Find where the given text appears and provide that cell's center as (x, y) coordinate. 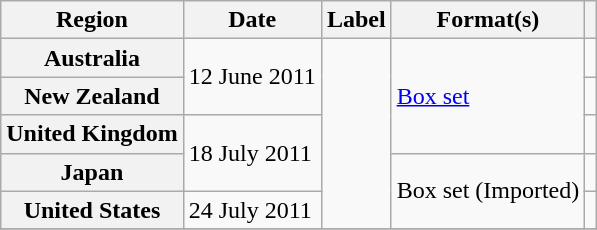
Region (92, 20)
Japan (92, 172)
Box set (Imported) (488, 191)
12 June 2011 (252, 77)
Label (356, 20)
Box set (488, 96)
Format(s) (488, 20)
Australia (92, 58)
United States (92, 210)
24 July 2011 (252, 210)
New Zealand (92, 96)
Date (252, 20)
United Kingdom (92, 134)
18 July 2011 (252, 153)
